Return the (X, Y) coordinate for the center point of the cell that contains the specified text.  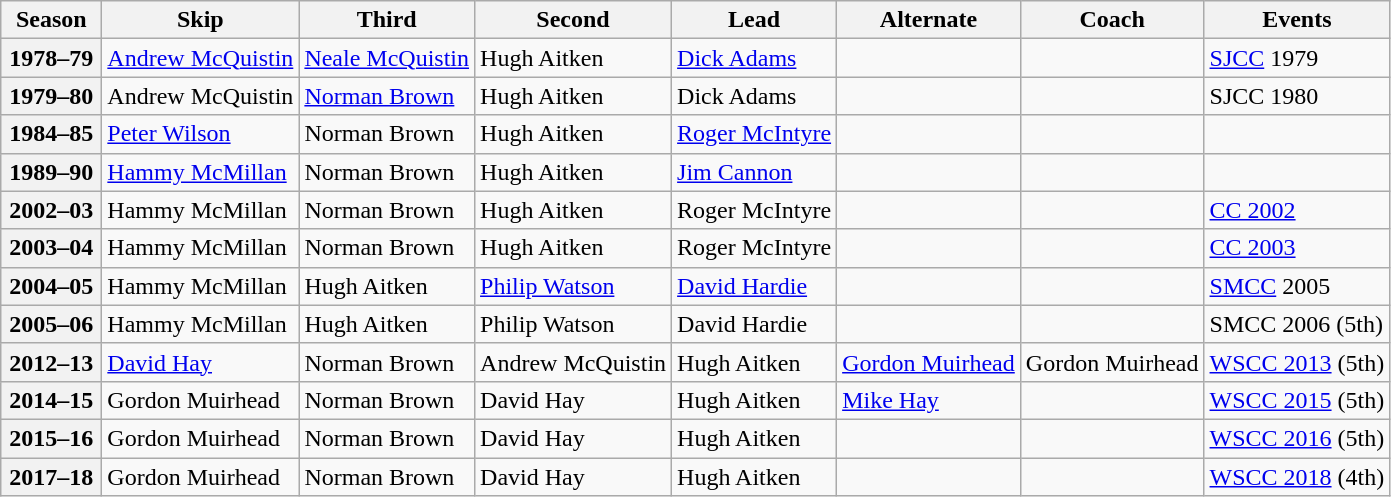
Jim Cannon (754, 172)
Third (387, 20)
1979–80 (52, 96)
WSCC 2016 (5th) (1297, 438)
Season (52, 20)
2014–15 (52, 400)
2017–18 (52, 477)
Events (1297, 20)
Lead (754, 20)
Neale McQuistin (387, 58)
WSCC 2013 (5th) (1297, 362)
WSCC 2018 (4th) (1297, 477)
2012–13 (52, 362)
CC 2003 (1297, 248)
SJCC 1979 (1297, 58)
2004–05 (52, 286)
2005–06 (52, 324)
Second (574, 20)
SJCC 1980 (1297, 96)
2002–03 (52, 210)
CC 2002 (1297, 210)
WSCC 2015 (5th) (1297, 400)
Alternate (929, 20)
2015–16 (52, 438)
2003–04 (52, 248)
SMCC 2006 (5th) (1297, 324)
1984–85 (52, 134)
SMCC 2005 (1297, 286)
Peter Wilson (200, 134)
1978–79 (52, 58)
Mike Hay (929, 400)
1989–90 (52, 172)
Coach (1112, 20)
Skip (200, 20)
